Locate the cell with the specified text and output its [X, Y] center coordinate. 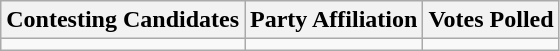
Votes Polled [491, 20]
Contesting Candidates [123, 20]
Party Affiliation [334, 20]
